Search for the cell housing the specified text and yield its [x, y] center coordinate. 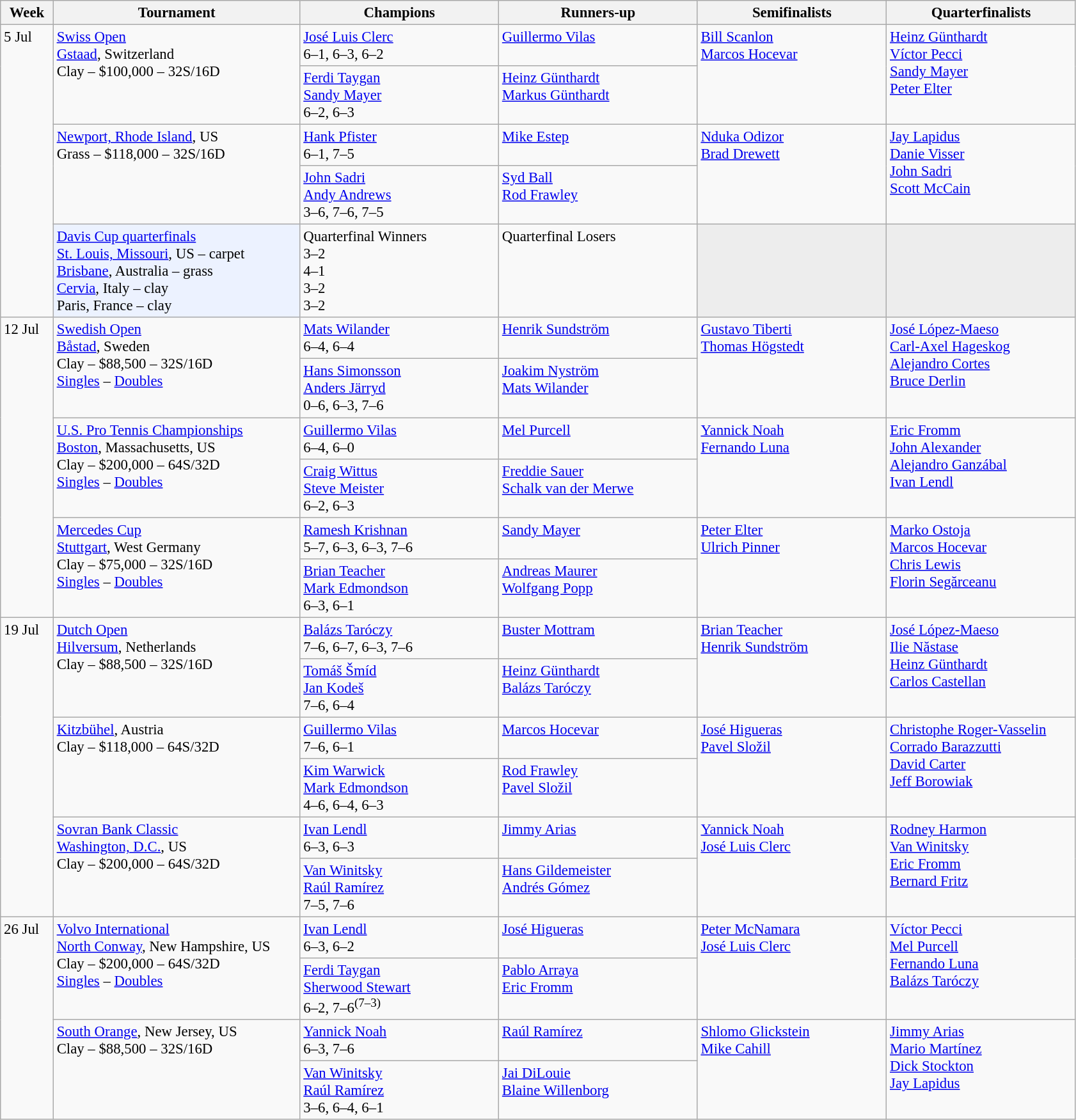
Christophe Roger-Vasselin Corrado Barazzutti David Carter Jeff Borowiak [981, 767]
Buster Mottram [599, 638]
Week [27, 13]
Ivan Lendl 6–3, 6–2 [399, 938]
Brian Teacher Henrik Sundström [792, 667]
José López-Maeso Carl-Axel Hageskog Alejandro Cortes Bruce Derlin [981, 367]
Ivan Lendl 6–3, 6–3 [399, 838]
Nduka Odizor Brad Drewett [792, 175]
19 Jul [27, 768]
Pablo Arraya Eric Fromm [599, 989]
Champions [399, 13]
Jimmy Arias Mario Martínez Dick Stockton Jay Lapidus [981, 1069]
Peter Elter Ulrich Pinner [792, 567]
Eric Fromm John Alexander Alejandro Ganzábal Ivan Lendl [981, 468]
Raúl Ramírez [599, 1040]
Kitzbühel, Austria Clay – $118,000 – 64S/32D [177, 767]
Guillermo Vilas 6–4, 6–0 [399, 439]
Mercedes Cup Stuttgart, West Germany Clay – $75,000 – 32S/16D Singles – Doubles [177, 567]
Guillermo Vilas 7–6, 6–1 [399, 738]
U.S. Pro Tennis Championships Boston, Massachusetts, US Clay – $200,000 – 64S/32D Singles – Doubles [177, 468]
Van Winitsky Raúl Ramírez 7–5, 7–6 [399, 888]
Guillermo Vilas [599, 46]
Rodney Harmon Van Winitsky Eric Fromm Bernard Fritz [981, 867]
Jimmy Arias [599, 838]
Hans Gildemeister Andrés Gómez [599, 888]
Ferdi Taygan Sherwood Stewart 6–2, 7–6(7–3) [399, 989]
Jai DiLouie Blaine Willenborg [599, 1091]
Yannick Noah Fernando Luna [792, 468]
South Orange, New Jersey, US Clay – $88,500 – 32S/16D [177, 1069]
Marcos Hocevar [599, 738]
Newport, Rhode Island, US Grass – $118,000 – 32S/16D [177, 175]
Davis Cup quarterfinals St. Louis, Missouri, US – carpet Brisbane, Australia – grass Cervia, Italy – clay Paris, France – clay [177, 271]
José López-Maeso Ilie Năstase Heinz Günthardt Carlos Castellan [981, 667]
Rod Frawley Pavel Složil [599, 788]
John Sadri Andy Andrews 3–6, 7–6, 7–5 [399, 195]
Joakim Nyström Mats Wilander [599, 388]
Tomáš Šmíd Jan Kodeš 7–6, 6–4 [399, 688]
Yannick Noah José Luis Clerc [792, 867]
Balázs Taróczy 7–6, 6–7, 6–3, 7–6 [399, 638]
José Higueras Pavel Složil [792, 767]
Hans Simonsson Anders Järryd 0–6, 6–3, 7–6 [399, 388]
Andreas Maurer Wolfgang Popp [599, 588]
Volvo International North Conway, New Hampshire, US Clay – $200,000 – 64S/32D Singles – Doubles [177, 968]
José Luis Clerc 6–1, 6–3, 6–2 [399, 46]
Shlomo Glickstein Mike Cahill [792, 1069]
Heinz Günthardt Balázs Taróczy [599, 688]
Mike Estep [599, 146]
Marko Ostoja Marcos Hocevar Chris Lewis Florin Segărceanu [981, 567]
José Higueras [599, 938]
Henrik Sundström [599, 338]
Brian Teacher Mark Edmondson 6–3, 6–1 [399, 588]
Swiss Open Gstaad, Switzerland Clay – $100,000 – 32S/16D [177, 75]
Ramesh Krishnan 5–7, 6–3, 6–3, 7–6 [399, 539]
Peter McNamara José Luis Clerc [792, 968]
Bill Scanlon Marcos Hocevar [792, 75]
12 Jul [27, 467]
Quarterfinal Losers [599, 271]
Heinz Günthardt Víctor Pecci Sandy Mayer Peter Elter [981, 75]
Mats Wilander 6–4, 6–4 [399, 338]
Yannick Noah 6–3, 7–6 [399, 1040]
Quarterfinalists [981, 13]
Sovran Bank Classic Washington, D.C., US Clay – $200,000 – 64S/32D [177, 867]
5 Jul [27, 171]
26 Jul [27, 1018]
Dutch Open Hilversum, Netherlands Clay – $88,500 – 32S/16D [177, 667]
Ferdi Taygan Sandy Mayer 6–2, 6–3 [399, 95]
Sandy Mayer [599, 539]
Víctor Pecci Mel Purcell Fernando Luna Balázs Taróczy [981, 968]
Quarterfinal Winners 3–2 4–1 3–2 3–2 [399, 271]
Runners-up [599, 13]
Swedish Open Båstad, Sweden Clay – $88,500 – 32S/16D Singles – Doubles [177, 367]
Syd Ball Rod Frawley [599, 195]
Mel Purcell [599, 439]
Hank Pfister 6–1, 7–5 [399, 146]
Heinz Günthardt Markus Günthardt [599, 95]
Kim Warwick Mark Edmondson 4–6, 6–4, 6–3 [399, 788]
Gustavo Tiberti Thomas Högstedt [792, 367]
Semifinalists [792, 13]
Freddie Sauer Schalk van der Merwe [599, 488]
Van Winitsky Raúl Ramírez 3–6, 6–4, 6–1 [399, 1091]
Craig Wittus Steve Meister 6–2, 6–3 [399, 488]
Tournament [177, 13]
Jay Lapidus Danie Visser John Sadri Scott McCain [981, 175]
